Return the (x, y) coordinate for the center point of the cell that contains the specified text.  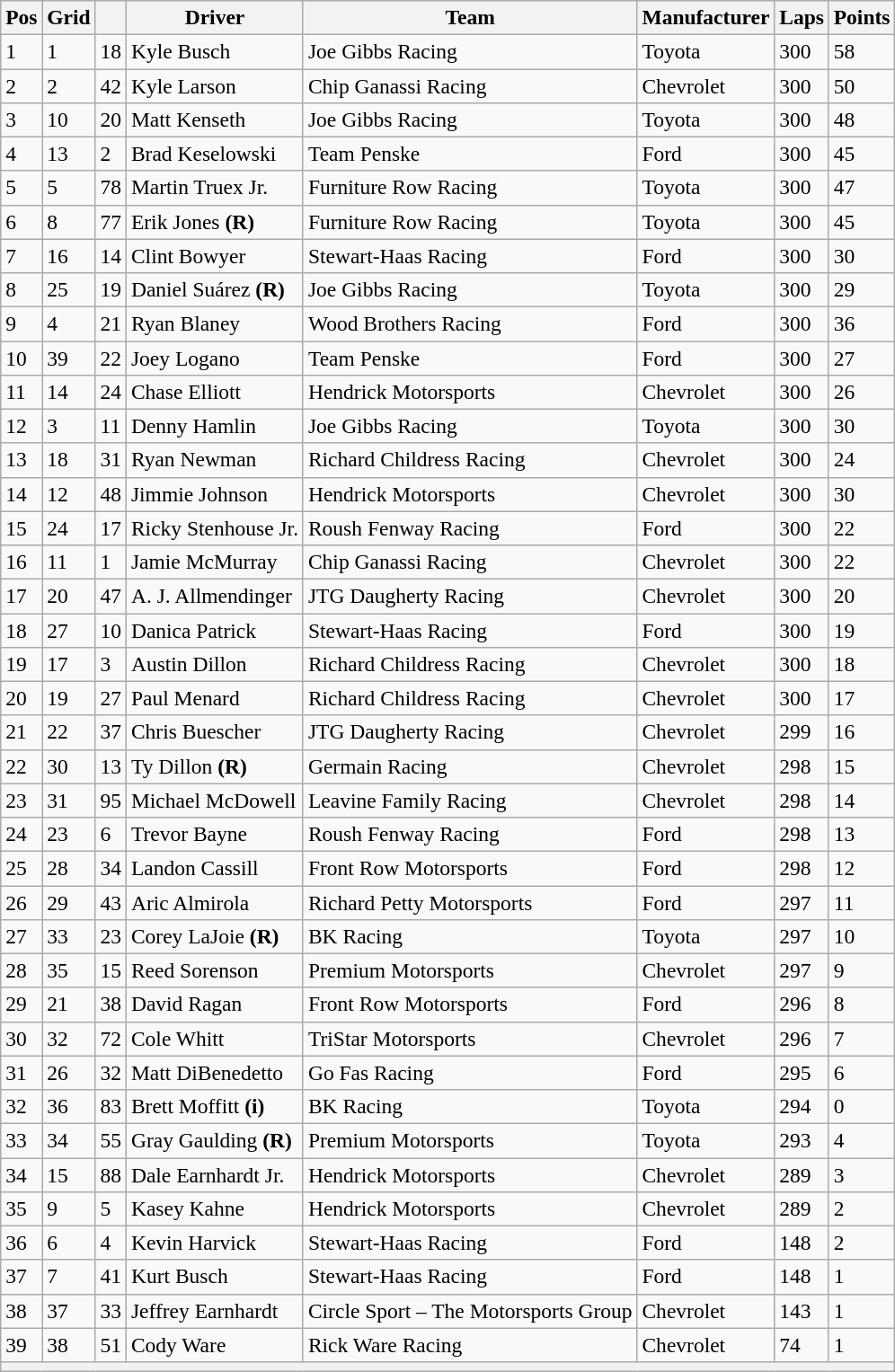
Kurt Busch (214, 1277)
Cody Ware (214, 1345)
Grid (68, 17)
Matt DiBenedetto (214, 1073)
Ryan Blaney (214, 323)
58 (862, 51)
Ryan Newman (214, 460)
Cole Whitt (214, 1039)
A. J. Allmendinger (214, 596)
Aric Almirola (214, 902)
Kasey Kahne (214, 1208)
Chris Buescher (214, 732)
Circle Sport – The Motorsports Group (470, 1311)
295 (802, 1073)
Rick Ware Racing (470, 1345)
294 (802, 1106)
41 (111, 1277)
Kyle Larson (214, 85)
Kyle Busch (214, 51)
Landon Cassill (214, 868)
Paul Menard (214, 698)
43 (111, 902)
Joey Logano (214, 358)
Erik Jones (R) (214, 222)
50 (862, 85)
Reed Sorenson (214, 970)
143 (802, 1311)
Go Fas Racing (470, 1073)
Dale Earnhardt Jr. (214, 1174)
78 (111, 188)
88 (111, 1174)
Points (862, 17)
Jamie McMurray (214, 562)
Danica Patrick (214, 630)
Trevor Bayne (214, 834)
299 (802, 732)
0 (862, 1106)
42 (111, 85)
Germain Racing (470, 766)
95 (111, 801)
77 (111, 222)
Martin Truex Jr. (214, 188)
Laps (802, 17)
Ty Dillon (R) (214, 766)
Driver (214, 17)
Brad Keselowski (214, 154)
Corey LaJoie (R) (214, 936)
TriStar Motorsports (470, 1039)
David Ragan (214, 1005)
Gray Gaulding (R) (214, 1140)
Leavine Family Racing (470, 801)
Team (470, 17)
Kevin Harvick (214, 1243)
Wood Brothers Racing (470, 323)
Matt Kenseth (214, 119)
Richard Petty Motorsports (470, 902)
55 (111, 1140)
83 (111, 1106)
Austin Dillon (214, 664)
Chase Elliott (214, 392)
Denny Hamlin (214, 426)
51 (111, 1345)
72 (111, 1039)
Daniel Suárez (R) (214, 289)
Jimmie Johnson (214, 494)
Brett Moffitt (i) (214, 1106)
Clint Bowyer (214, 256)
Ricky Stenhouse Jr. (214, 528)
74 (802, 1345)
Michael McDowell (214, 801)
Jeffrey Earnhardt (214, 1311)
Pos (22, 17)
293 (802, 1140)
Manufacturer (706, 17)
